From the cell containing the given text, extract its center point as [x, y] coordinate. 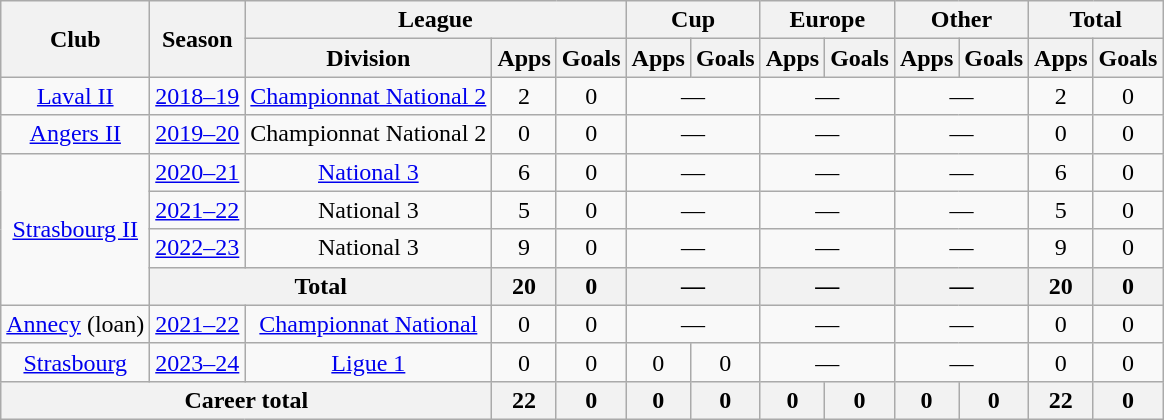
Season [198, 39]
League [436, 20]
Annecy (loan) [76, 324]
Europe [827, 20]
2019–20 [198, 134]
Other [961, 20]
Division [368, 58]
Laval II [76, 96]
Ligue 1 [368, 362]
Strasbourg II [76, 229]
2018–19 [198, 96]
2020–21 [198, 172]
Career total [246, 400]
Strasbourg [76, 362]
2022–23 [198, 248]
2023–24 [198, 362]
Cup [693, 20]
Club [76, 39]
Angers II [76, 134]
Championnat National [368, 324]
